Determine the (X, Y) coordinate at the center of the cell enclosing the given text.  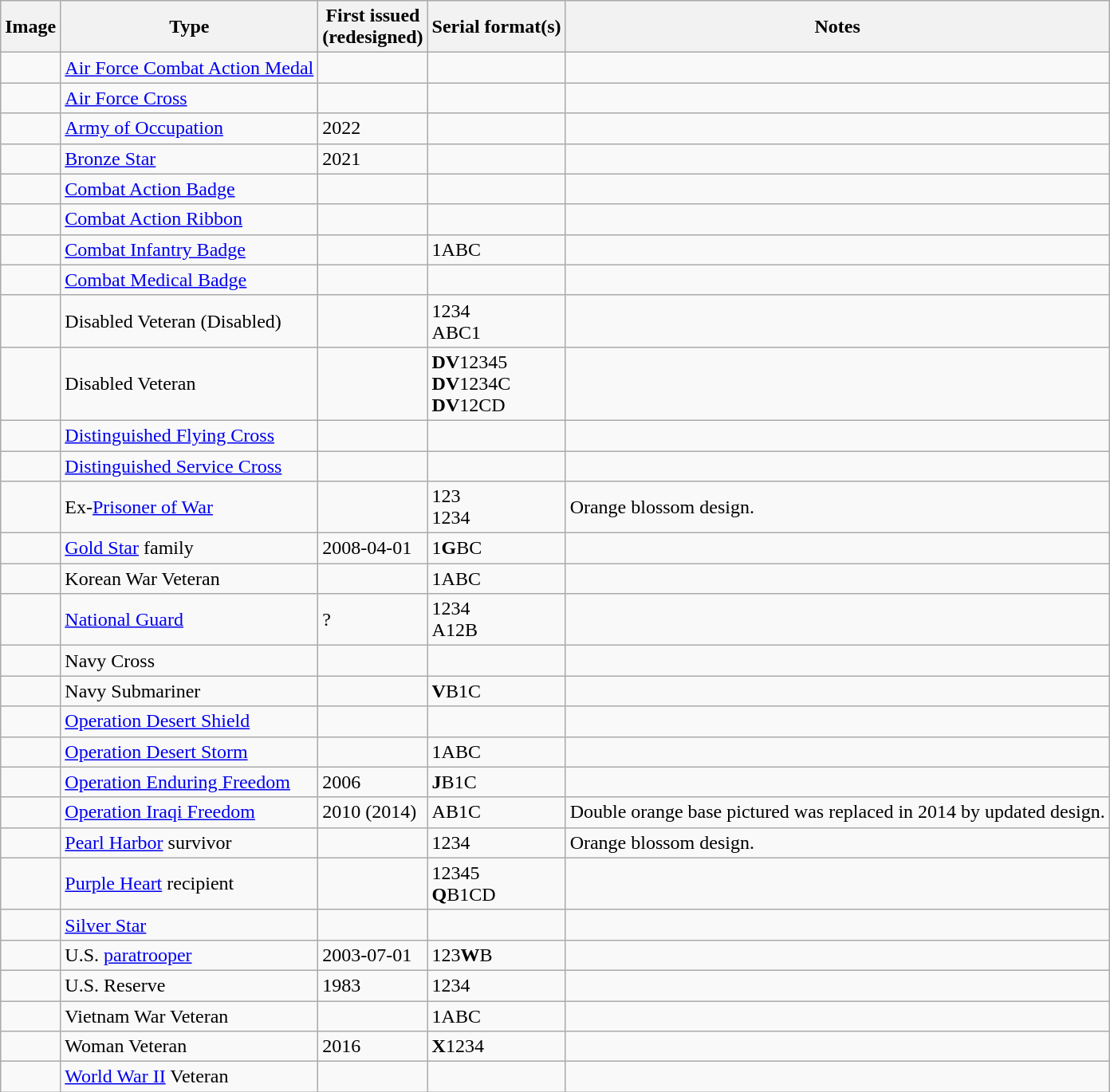
Air Force Cross (190, 98)
123 1234 (496, 507)
Purple Heart recipient (190, 883)
Combat Action Ribbon (190, 219)
2022 (373, 128)
12345QB1CD (496, 883)
Serial format(s) (496, 27)
X1234 (496, 1047)
U.S. Reserve (190, 985)
1234A12B (496, 620)
2008-04-01 (373, 548)
First issued(redesigned) (373, 27)
Operation Iraqi Freedom (190, 812)
Type (190, 27)
Disabled Veteran (190, 383)
Vietnam War Veteran (190, 1016)
Korean War Veteran (190, 579)
VB1C (496, 691)
Image (30, 27)
Double orange base pictured was replaced in 2014 by updated design. (837, 812)
2010 (2014) (373, 812)
Distinguished Flying Cross (190, 435)
Operation Desert Storm (190, 752)
1234ABC1 (496, 320)
? (373, 620)
Air Force Combat Action Medal (190, 68)
JB1C (496, 782)
Navy Submariner (190, 691)
Gold Star family (190, 548)
AB1C (496, 812)
1983 (373, 985)
2021 (373, 159)
Combat Action Badge (190, 189)
2016 (373, 1047)
Silver Star (190, 925)
123WB (496, 955)
2003-07-01 (373, 955)
Disabled Veteran (Disabled) (190, 320)
Combat Medical Badge (190, 280)
Operation Enduring Freedom (190, 782)
1GBC (496, 548)
Operation Desert Shield (190, 721)
Bronze Star (190, 159)
Woman Veteran (190, 1047)
National Guard (190, 620)
Combat Infantry Badge (190, 249)
2006 (373, 782)
DV12345DV1234CDV12CD (496, 383)
Pearl Harbor survivor (190, 843)
U.S. paratrooper (190, 955)
Notes (837, 27)
Army of Occupation (190, 128)
Ex-Prisoner of War (190, 507)
World War II Veteran (190, 1077)
Distinguished Service Cross (190, 466)
Navy Cross (190, 661)
